Search for the cell housing the specified text and yield its (x, y) center coordinate. 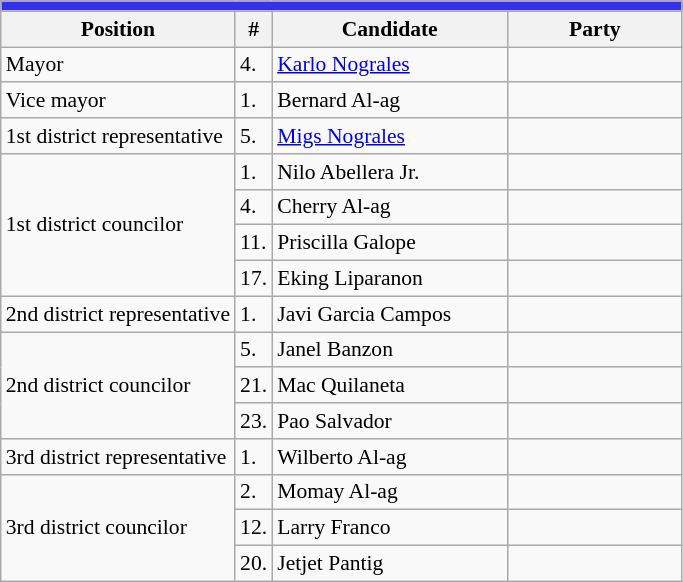
1st district councilor (118, 225)
Cherry Al-ag (390, 207)
Nilo Abellera Jr. (390, 172)
Jetjet Pantig (390, 564)
Position (118, 29)
Karlo Nograles (390, 65)
3rd district representative (118, 457)
21. (254, 386)
Momay Al-ag (390, 492)
# (254, 29)
Javi Garcia Campos (390, 314)
Candidate (390, 29)
23. (254, 421)
Larry Franco (390, 528)
2nd district councilor (118, 386)
17. (254, 279)
20. (254, 564)
Janel Banzon (390, 350)
Eking Liparanon (390, 279)
Pao Salvador (390, 421)
Priscilla Galope (390, 243)
Party (594, 29)
12. (254, 528)
Vice mayor (118, 101)
2nd district representative (118, 314)
3rd district councilor (118, 528)
Mac Quilaneta (390, 386)
Wilberto Al-ag (390, 457)
Bernard Al-ag (390, 101)
11. (254, 243)
2. (254, 492)
Migs Nograles (390, 136)
1st district representative (118, 136)
Mayor (118, 65)
